Extract the [X, Y] coordinate from the center of the cell holding the provided text.  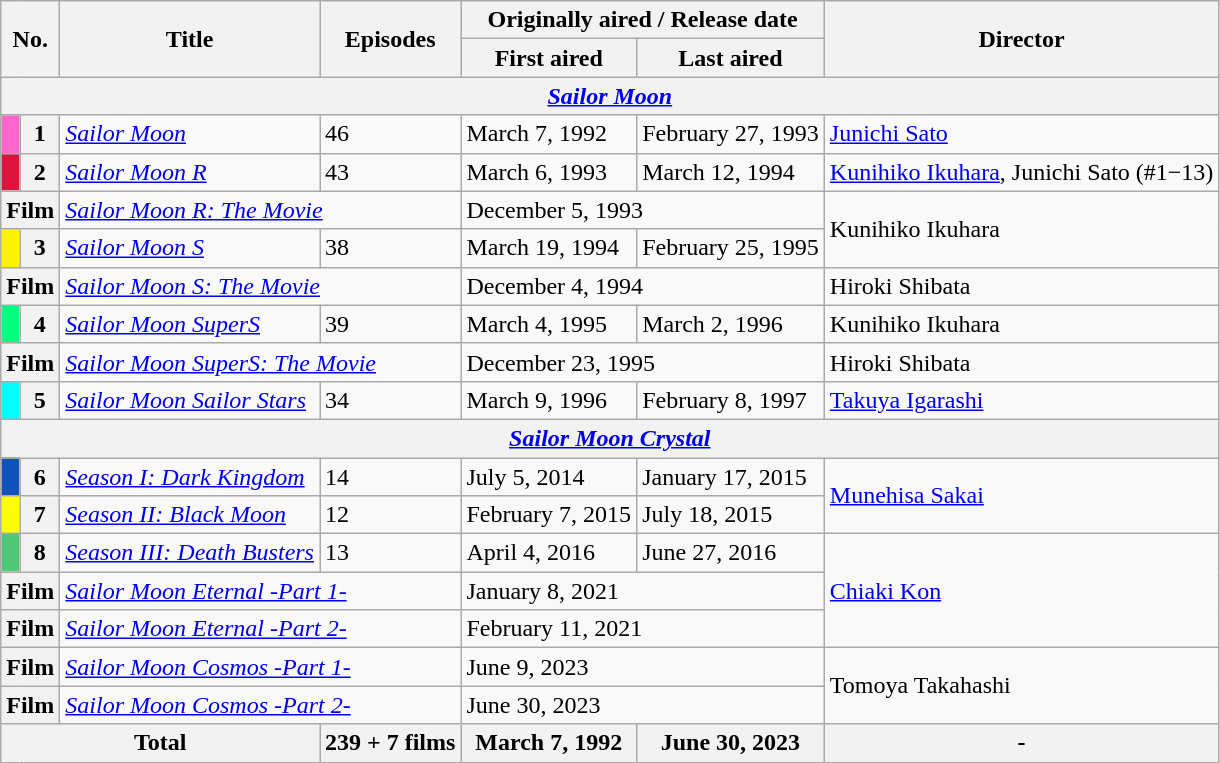
Kunihiko Ikuhara, Junichi Sato (#1−13) [1022, 172]
- [1022, 743]
Sailor Moon Cosmos -Part 2- [260, 705]
8 [40, 553]
March 2, 1996 [731, 324]
February 27, 1993 [731, 134]
12 [390, 515]
Munehisa Sakai [1022, 496]
February 25, 1995 [731, 248]
7 [40, 515]
Sailor Moon S [190, 248]
Sailor Moon R [190, 172]
46 [390, 134]
43 [390, 172]
June 27, 2016 [731, 553]
Sailor Moon Crystal [610, 438]
5 [40, 400]
First aired [549, 58]
Title [190, 39]
March 12, 1994 [731, 172]
February 11, 2021 [642, 629]
March 9, 1996 [549, 400]
4 [40, 324]
Originally aired / Release date [642, 20]
January 8, 2021 [642, 591]
Takuya Igarashi [1022, 400]
Sailor Moon Eternal -Part 2- [260, 629]
Chiaki Kon [1022, 591]
Sailor Moon SuperS: The Movie [260, 362]
3 [40, 248]
March 6, 1993 [549, 172]
Season I: Dark Kingdom [190, 477]
Season II: Black Moon [190, 515]
Sailor Moon R: The Movie [260, 210]
Sailor Moon Sailor Stars [190, 400]
December 4, 1994 [642, 286]
Director [1022, 39]
13 [390, 553]
February 7, 2015 [549, 515]
6 [40, 477]
Season III: Death Busters [190, 553]
38 [390, 248]
January 17, 2015 [731, 477]
Total [160, 743]
Sailor Moon Eternal -Part 1- [260, 591]
Sailor Moon Cosmos -Part 1- [260, 667]
No. [30, 39]
December 23, 1995 [642, 362]
April 4, 2016 [549, 553]
Sailor Moon S: The Movie [260, 286]
34 [390, 400]
1 [40, 134]
July 18, 2015 [731, 515]
June 9, 2023 [642, 667]
July 5, 2014 [549, 477]
February 8, 1997 [731, 400]
Episodes [390, 39]
March 4, 1995 [549, 324]
March 19, 1994 [549, 248]
Tomoya Takahashi [1022, 686]
239 + 7 films [390, 743]
Last aired [731, 58]
Sailor Moon SuperS [190, 324]
Junichi Sato [1022, 134]
December 5, 1993 [642, 210]
39 [390, 324]
2 [40, 172]
14 [390, 477]
